Search for the cell housing the specified text and yield its [x, y] center coordinate. 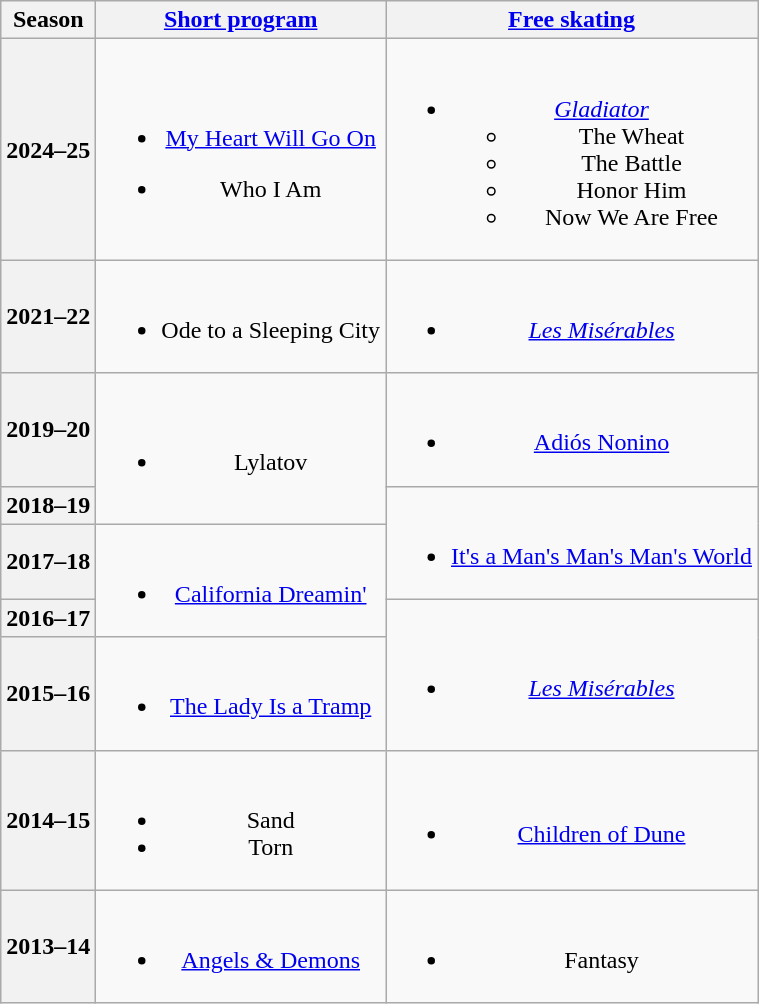
Children of Dune [572, 820]
The Lady Is a Tramp [241, 694]
Sand Torn [241, 820]
GladiatorThe WheatThe BattleHonor HimNow We Are Free [572, 150]
2014–15 [48, 820]
My Heart Will Go On Who I Am [241, 150]
Adiós Nonino [572, 430]
2013–14 [48, 946]
2018–19 [48, 505]
Short program [241, 20]
Fantasy [572, 946]
2015–16 [48, 694]
Free skating [572, 20]
It's a Man's Man's Man's World [572, 542]
California Dreamin' [241, 580]
2019–20 [48, 430]
2016–17 [48, 618]
2024–25 [48, 150]
Angels & Demons [241, 946]
2017–18 [48, 562]
Lylatov [241, 448]
Ode to a Sleeping City [241, 316]
Season [48, 20]
2021–22 [48, 316]
